Scan for the cell matching the given text and deliver its [X, Y] coordinate at center. 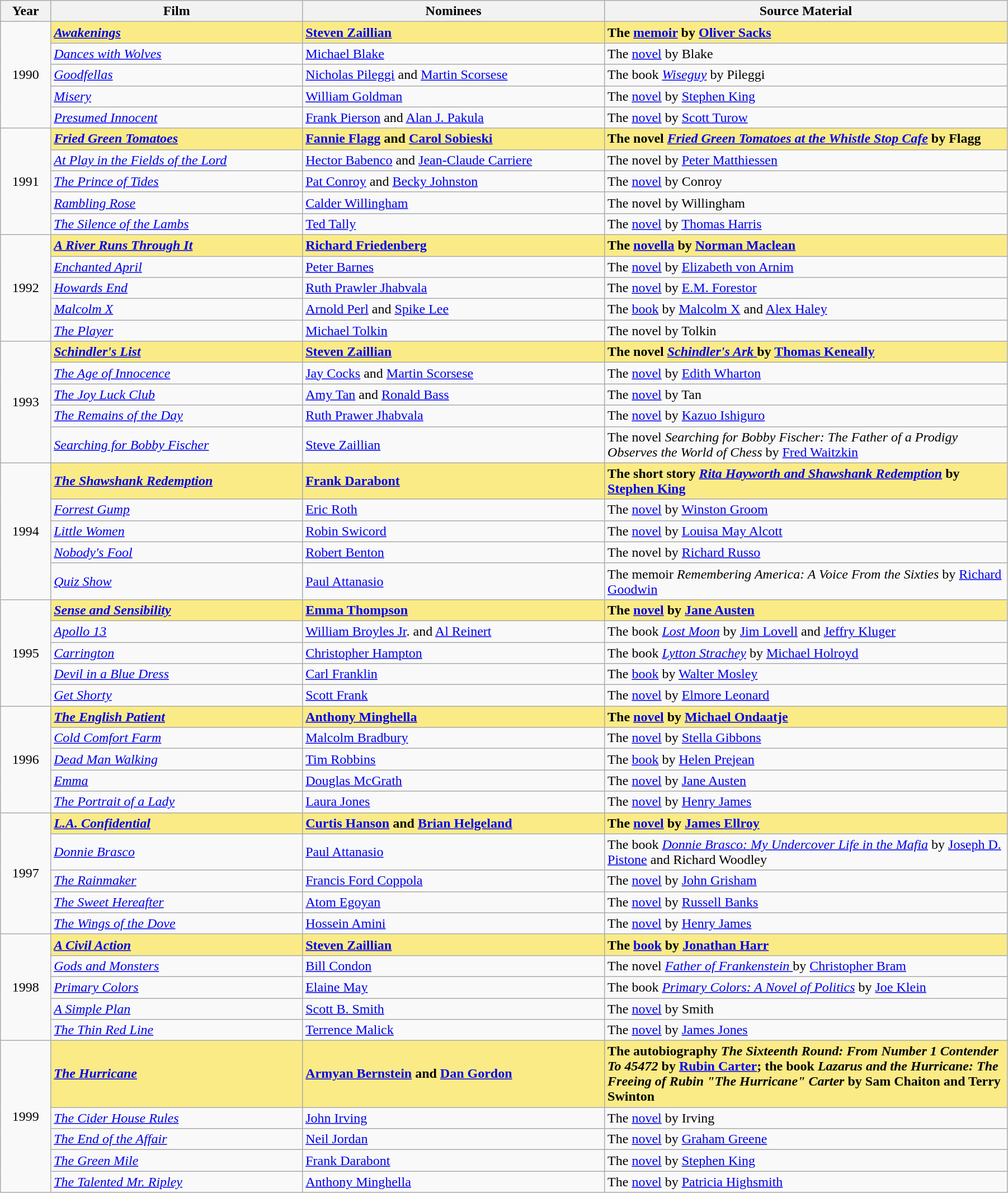
Nicholas Pileggi and Martin Scorsese [454, 75]
The novel by Smith [806, 1009]
The novel Father of Frankenstein by Christopher Bram [806, 966]
The novel by Winston Groom [806, 510]
The novel by Blake [806, 54]
The novel by Tan [806, 394]
The Prince of Tides [177, 181]
1998 [26, 987]
The Sweet Hereafter [177, 902]
The novel by James Ellroy [806, 823]
Fannie Flagg and Carol Sobieski [454, 139]
The memoir by Oliver Sacks [806, 32]
1990 [26, 75]
The novel by E.M. Forestor [806, 288]
Nobody's Fool [177, 552]
Film [177, 11]
The novel by Conroy [806, 181]
Steve Zaillian [454, 444]
Donnie Brasco [177, 852]
Searching for Bobby Fischer [177, 444]
The Portrait of a Lady [177, 802]
1992 [26, 288]
Rambling Rose [177, 203]
Dances with Wolves [177, 54]
1993 [26, 402]
Peter Barnes [454, 267]
Sense and Sensibility [177, 610]
1996 [26, 759]
Pat Conroy and Becky Johnston [454, 181]
The Wings of the Dove [177, 923]
The book Donnie Brasco: My Undercover Life in the Mafia by Joseph D. Pistone and Richard Woodley [806, 852]
1999 [26, 1117]
The Remains of the Day [177, 416]
Ted Tally [454, 224]
A Civil Action [177, 945]
Curtis Hanson and Brian Helgeland [454, 823]
1997 [26, 873]
Primary Colors [177, 987]
The novel Schindler's Ark by Thomas Keneally [806, 352]
Christopher Hampton [454, 653]
The novel by Tolkin [806, 331]
Elaine May [454, 987]
Year [26, 11]
Frank Pierson and Alan J. Pakula [454, 118]
Ruth Prawler Jhabvala [454, 288]
The End of the Affair [177, 1139]
The book by Helen Prejean [806, 759]
The novella by Norman Maclean [806, 245]
Francis Ford Coppola [454, 881]
The book Lost Moon by Jim Lovell and Jeffry Kluger [806, 631]
The book Wiseguy by Pileggi [806, 75]
Nominees [454, 11]
Presumed Innocent [177, 118]
Fried Green Tomatoes [177, 139]
Scott Frank [454, 696]
Devil in a Blue Dress [177, 674]
The book by Malcolm X and Alex Haley [806, 309]
Source Material [806, 11]
The Green Mile [177, 1161]
The novel by Peter Matthiessen [806, 160]
Howards End [177, 288]
The novel by Russell Banks [806, 902]
The Rainmaker [177, 881]
The English Patient [177, 717]
The novel by Kazuo Ishiguro [806, 416]
1994 [26, 531]
Michael Blake [454, 54]
Carl Franklin [454, 674]
The novel by Richard Russo [806, 552]
The novel Searching for Bobby Fischer: The Father of a Prodigy Observes the World of Chess by Fred Waitzkin [806, 444]
The novel by Edith Wharton [806, 373]
Arnold Perl and Spike Lee [454, 309]
The Joy Luck Club [177, 394]
Robin Swicord [454, 531]
William Broyles Jr. and Al Reinert [454, 631]
The Talented Mr. Ripley [177, 1182]
The novel by Graham Greene [806, 1139]
Hossein Amini [454, 923]
1991 [26, 181]
The novel by Elizabeth von Arnim [806, 267]
The book Primary Colors: A Novel of Politics by Joe Klein [806, 987]
Emma [177, 781]
Gods and Monsters [177, 966]
The book by Jonathan Harr [806, 945]
Apollo 13 [177, 631]
Scott B. Smith [454, 1009]
Terrence Malick [454, 1030]
Enchanted April [177, 267]
Carrington [177, 653]
Malcolm X [177, 309]
Michael Tolkin [454, 331]
Tim Robbins [454, 759]
The novel by Stella Gibbons [806, 738]
John Irving [454, 1118]
Richard Friedenberg [454, 245]
The Age of Innocence [177, 373]
A Simple Plan [177, 1009]
The novel by James Jones [806, 1030]
The novel by Louisa May Alcott [806, 531]
The novel by Patricia Highsmith [806, 1182]
Little Women [177, 531]
L.A. Confidential [177, 823]
Quiz Show [177, 581]
The Hurricane [177, 1074]
Armyan Bernstein and Dan Gordon [454, 1074]
Schindler's List [177, 352]
The book by Walter Mosley [806, 674]
William Goldman [454, 96]
The novel by Elmore Leonard [806, 696]
1995 [26, 652]
Amy Tan and Ronald Bass [454, 394]
Dead Man Walking [177, 759]
Bill Condon [454, 966]
Forrest Gump [177, 510]
At Play in the Fields of the Lord [177, 160]
Atom Egoyan [454, 902]
The novel by Willingham [806, 203]
Eric Roth [454, 510]
Douglas McGrath [454, 781]
The Cider House Rules [177, 1118]
Ruth Prawer Jhabvala [454, 416]
The Silence of the Lambs [177, 224]
The memoir Remembering America: A Voice From the Sixties by Richard Goodwin [806, 581]
Robert Benton [454, 552]
The novel by Irving [806, 1118]
The novel Fried Green Tomatoes at the Whistle Stop Cafe by Flagg [806, 139]
The novel by Scott Turow [806, 118]
Malcolm Bradbury [454, 738]
The short story Rita Hayworth and Shawshank Redemption by Stephen King [806, 481]
Calder Willingham [454, 203]
The book Lytton Strachey by Michael Holroyd [806, 653]
Emma Thompson [454, 610]
Neil Jordan [454, 1139]
A River Runs Through It [177, 245]
Hector Babenco and Jean-Claude Carriere [454, 160]
Get Shorty [177, 696]
The novel by John Grisham [806, 881]
Jay Cocks and Martin Scorsese [454, 373]
The Shawshank Redemption [177, 481]
Goodfellas [177, 75]
Misery [177, 96]
The Thin Red Line [177, 1030]
Awakenings [177, 32]
The novel by Thomas Harris [806, 224]
The Player [177, 331]
Cold Comfort Farm [177, 738]
The novel by Michael Ondaatje [806, 717]
Laura Jones [454, 802]
